Pinpoint the cell where the given text exists, returning its [X, Y] midpoint coordinate. 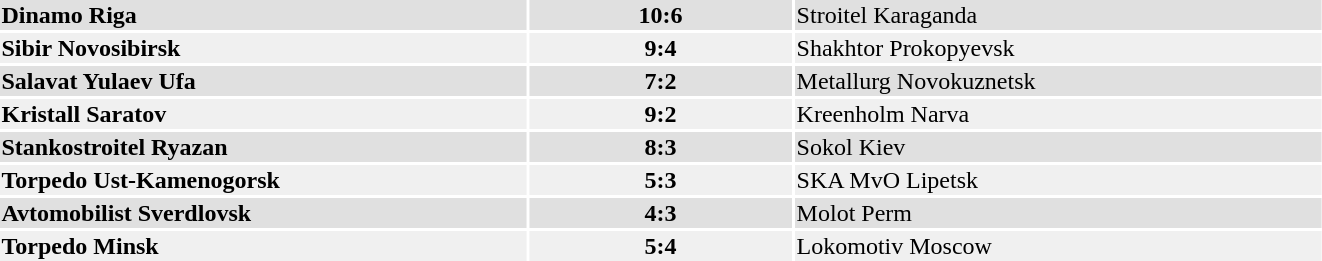
5:3 [660, 180]
4:3 [660, 213]
9:4 [660, 48]
Sokol Kiev [1058, 147]
Metallurg Novokuznetsk [1058, 81]
5:4 [660, 246]
9:2 [660, 114]
Shakhtor Prokopyevsk [1058, 48]
Stroitel Karaganda [1058, 15]
Salavat Yulaev Ufa [263, 81]
Lokomotiv Moscow [1058, 246]
Kreenholm Narva [1058, 114]
Sibir Novosibirsk [263, 48]
8:3 [660, 147]
Kristall Saratov [263, 114]
Torpedo Ust-Kamenogorsk [263, 180]
Molot Perm [1058, 213]
Torpedo Minsk [263, 246]
SKA MvO Lipetsk [1058, 180]
10:6 [660, 15]
Stankostroitel Ryazan [263, 147]
Avtomobilist Sverdlovsk [263, 213]
Dinamo Riga [263, 15]
7:2 [660, 81]
